Capture the cell that displays the provided text and extract its (X, Y) central coordinate. 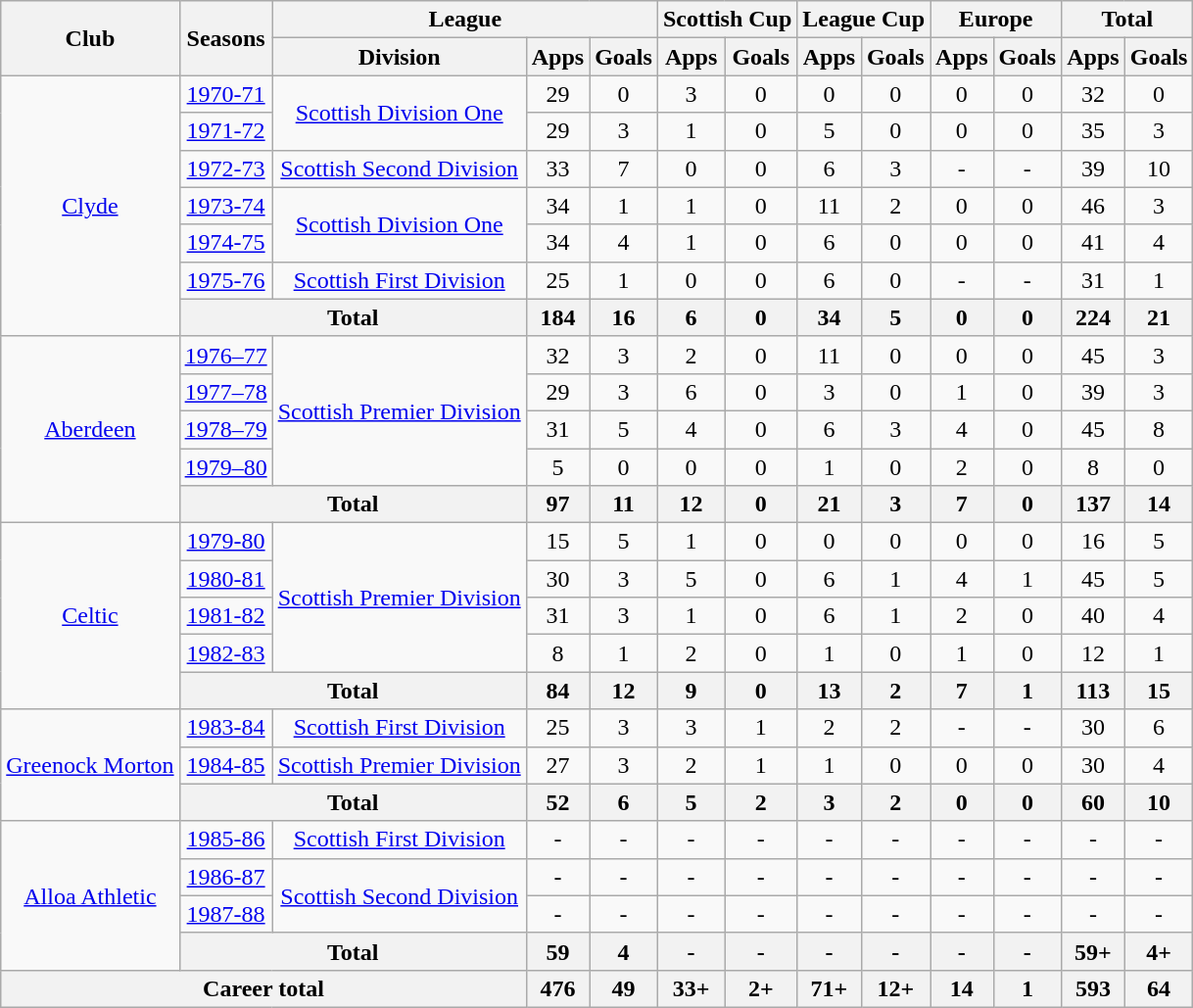
Career total (263, 988)
49 (624, 988)
224 (1093, 317)
1976–77 (225, 355)
1977–78 (225, 392)
Division (400, 57)
Celtic (90, 616)
Aberdeen (90, 429)
52 (557, 802)
1970-71 (225, 94)
1975-76 (225, 280)
593 (1093, 988)
1985-86 (225, 840)
476 (557, 988)
Greenock Morton (90, 765)
1974-75 (225, 243)
59 (557, 951)
Alloa Athletic (90, 895)
1973-74 (225, 206)
33+ (691, 988)
Scottish Cup (727, 20)
59+ (1093, 951)
40 (1093, 616)
27 (557, 765)
Club (90, 38)
1983-84 (225, 728)
1980-81 (225, 579)
Europe (996, 20)
2+ (761, 988)
1987-88 (225, 914)
97 (557, 504)
1971-72 (225, 131)
1986-87 (225, 877)
1978–79 (225, 429)
League (464, 20)
35 (1093, 131)
184 (557, 317)
12+ (895, 988)
46 (1093, 206)
1979–80 (225, 467)
71+ (829, 988)
League Cup (864, 20)
1981-82 (225, 616)
1979-80 (225, 542)
1984-85 (225, 765)
Clyde (90, 206)
137 (1093, 504)
4+ (1159, 951)
84 (557, 691)
9 (691, 691)
1972-73 (225, 168)
113 (1093, 691)
41 (1093, 243)
33 (557, 168)
Seasons (225, 38)
64 (1159, 988)
1982-83 (225, 653)
60 (1093, 802)
13 (829, 691)
